Determine the (X, Y) coordinate at the center of the cell enclosing the given text.  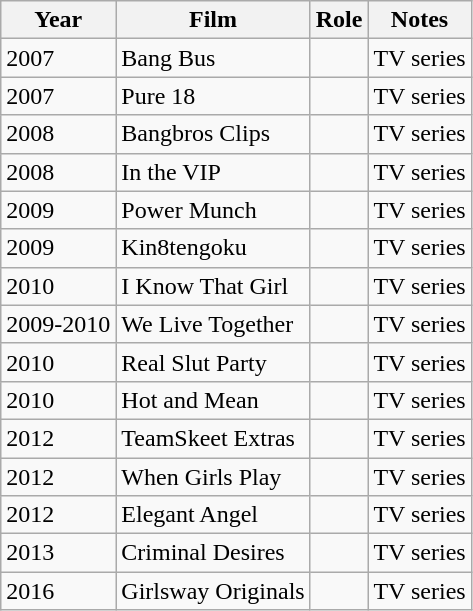
Girlsway Originals (213, 591)
Notes (420, 20)
Elegant Angel (213, 515)
Pure 18 (213, 96)
Hot and Mean (213, 400)
Role (339, 20)
2009-2010 (58, 324)
TeamSkeet Extras (213, 438)
I Know That Girl (213, 286)
Real Slut Party (213, 362)
In the VIP (213, 172)
Criminal Desires (213, 553)
We Live Together (213, 324)
Film (213, 20)
Kin8tengoku (213, 248)
Year (58, 20)
Power Munch (213, 210)
Bang Bus (213, 58)
When Girls Play (213, 477)
2016 (58, 591)
Bangbros Clips (213, 134)
2013 (58, 553)
